Output the (X, Y) coordinate of the center of the cell containing the given text.  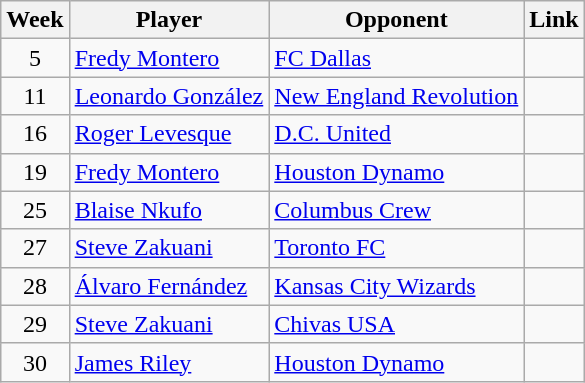
25 (35, 210)
30 (35, 362)
Chivas USA (396, 324)
11 (35, 96)
Opponent (396, 20)
16 (35, 134)
Kansas City Wizards (396, 286)
Player (169, 20)
D.C. United (396, 134)
Toronto FC (396, 248)
Week (35, 20)
Columbus Crew (396, 210)
Álvaro Fernández (169, 286)
29 (35, 324)
Blaise Nkufo (169, 210)
5 (35, 58)
Leonardo González (169, 96)
Roger Levesque (169, 134)
FC Dallas (396, 58)
New England Revolution (396, 96)
Link (554, 20)
28 (35, 286)
James Riley (169, 362)
27 (35, 248)
19 (35, 172)
